Scan for the cell matching the given text and deliver its (X, Y) coordinate at center. 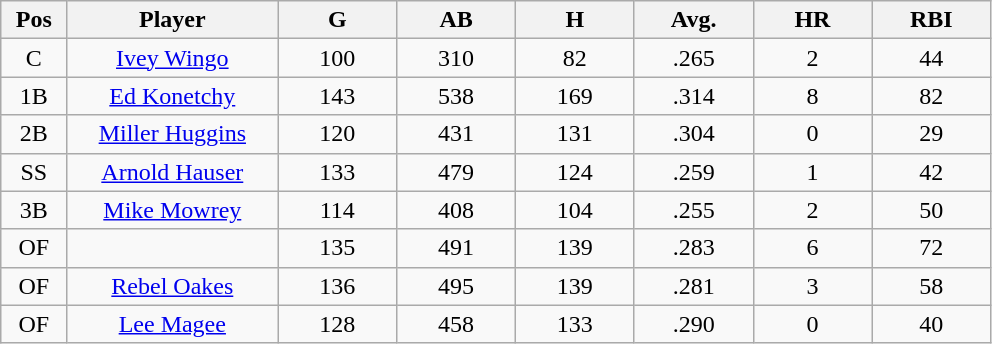
.290 (694, 324)
131 (574, 134)
.255 (694, 210)
HR (812, 20)
143 (338, 96)
124 (574, 172)
2B (34, 134)
Miller Huggins (172, 134)
Lee Magee (172, 324)
135 (338, 248)
479 (456, 172)
120 (338, 134)
1B (34, 96)
3B (34, 210)
.283 (694, 248)
104 (574, 210)
.259 (694, 172)
495 (456, 286)
29 (932, 134)
431 (456, 134)
6 (812, 248)
50 (932, 210)
8 (812, 96)
408 (456, 210)
Mike Mowrey (172, 210)
491 (456, 248)
1 (812, 172)
AB (456, 20)
42 (932, 172)
58 (932, 286)
169 (574, 96)
.304 (694, 134)
H (574, 20)
44 (932, 58)
Rebel Oakes (172, 286)
310 (456, 58)
Avg. (694, 20)
G (338, 20)
Ed Konetchy (172, 96)
.314 (694, 96)
Ivey Wingo (172, 58)
.281 (694, 286)
Player (172, 20)
136 (338, 286)
SS (34, 172)
538 (456, 96)
.265 (694, 58)
RBI (932, 20)
72 (932, 248)
100 (338, 58)
114 (338, 210)
3 (812, 286)
C (34, 58)
Pos (34, 20)
128 (338, 324)
Arnold Hauser (172, 172)
40 (932, 324)
458 (456, 324)
